Output the [X, Y] coordinate of the center of the cell containing the given text.  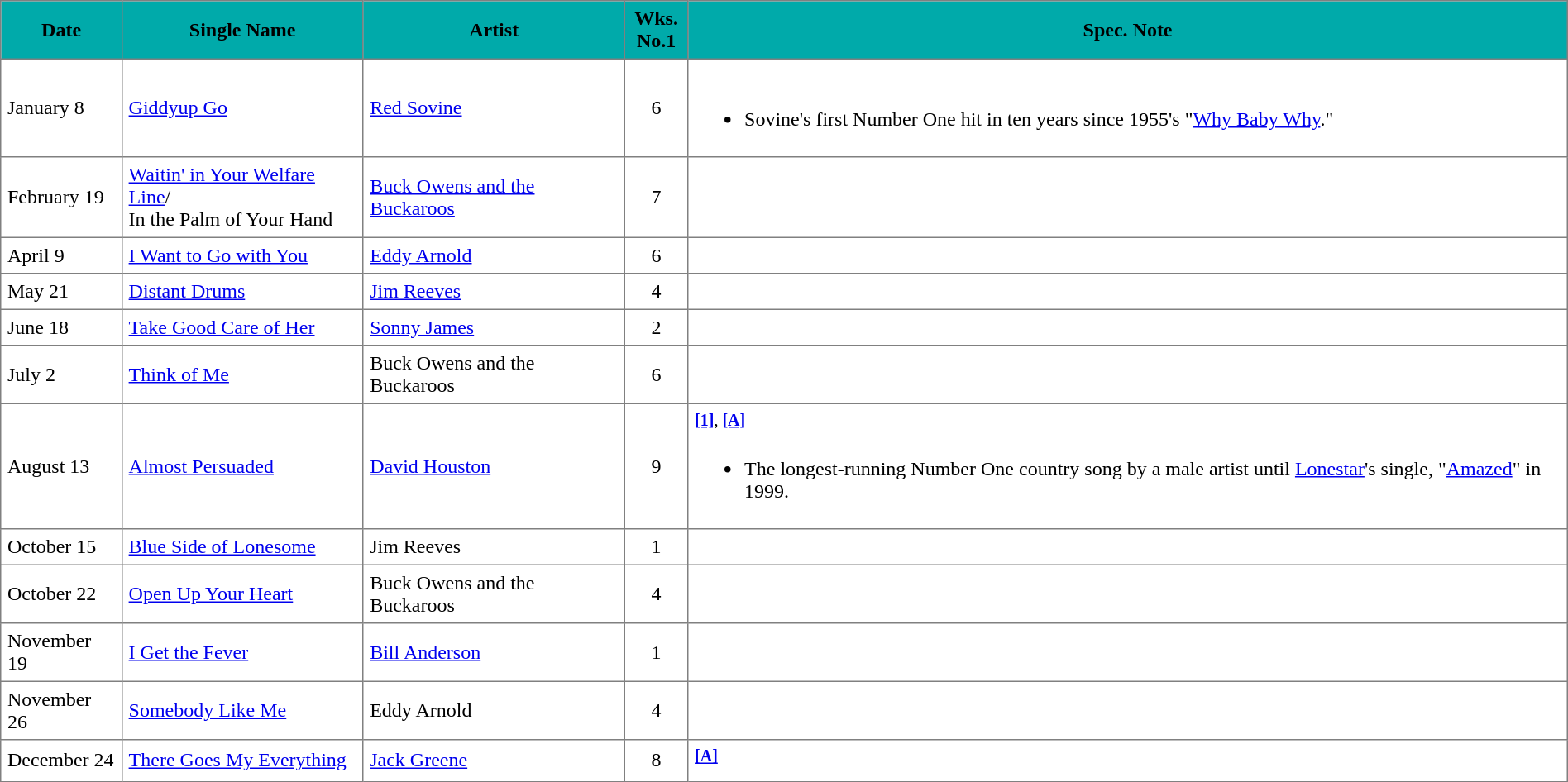
Jack Greene [494, 761]
August 13 [61, 466]
Single Name [242, 30]
I Want to Go with You [242, 255]
Think of Me [242, 374]
November 26 [61, 711]
Sovine's first Number One hit in ten years since 1955's "Why Baby Why." [1128, 107]
David Houston [494, 466]
Giddyup Go [242, 107]
Red Sovine [494, 107]
Spec. Note [1128, 30]
May 21 [61, 292]
Almost Persuaded [242, 466]
2 [656, 327]
October 22 [61, 594]
December 24 [61, 761]
October 15 [61, 547]
November 19 [61, 652]
Open Up Your Heart [242, 594]
January 8 [61, 107]
Bill Anderson [494, 652]
April 9 [61, 255]
February 19 [61, 198]
[A] [1128, 761]
There Goes My Everything [242, 761]
Somebody Like Me [242, 711]
8 [656, 761]
June 18 [61, 327]
Take Good Care of Her [242, 327]
I Get the Fever [242, 652]
Artist [494, 30]
7 [656, 198]
Wks. No.1 [656, 30]
[1], [A]The longest-running Number One country song by a male artist until Lonestar's single, "Amazed" in 1999. [1128, 466]
Distant Drums [242, 292]
Blue Side of Lonesome [242, 547]
Date [61, 30]
9 [656, 466]
Sonny James [494, 327]
Waitin' in Your Welfare Line/In the Palm of Your Hand [242, 198]
July 2 [61, 374]
